From the cell containing the given text, extract its center point as (x, y) coordinate. 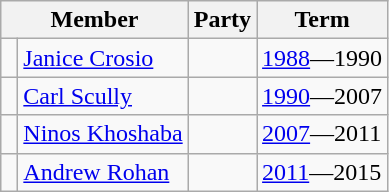
Term (322, 20)
Party (222, 20)
1988—1990 (322, 58)
2011—2015 (322, 172)
Member (94, 20)
Carl Scully (103, 96)
Janice Crosio (103, 58)
Ninos Khoshaba (103, 134)
2007—2011 (322, 134)
1990—2007 (322, 96)
Andrew Rohan (103, 172)
